Detect which cell encompasses the target text, then output its [x, y] center coordinate. 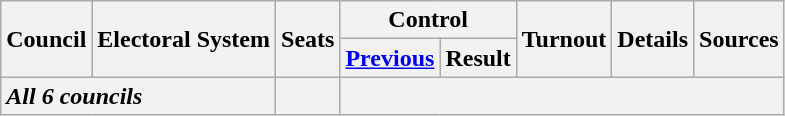
Turnout [564, 39]
Electoral System [184, 39]
Result [478, 58]
Previous [390, 58]
Details [653, 39]
Seats [308, 39]
Control [428, 20]
All 6 councils [138, 96]
Council [46, 39]
Sources [740, 39]
